Locate the cell with the specified text and output its (x, y) center coordinate. 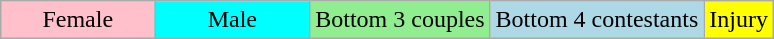
Female (78, 20)
Male (232, 20)
Injury (739, 20)
Bottom 3 couples (400, 20)
Bottom 4 contestants (597, 20)
